Pinpoint the cell where the given text exists, returning its (X, Y) midpoint coordinate. 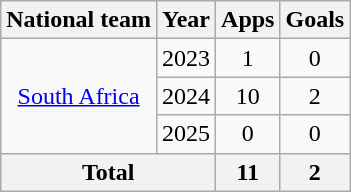
1 (248, 58)
Goals (315, 20)
2025 (186, 134)
Year (186, 20)
11 (248, 172)
2024 (186, 96)
Total (108, 172)
Apps (248, 20)
2023 (186, 58)
10 (248, 96)
National team (79, 20)
South Africa (79, 96)
